Detect which cell encompasses the target text, then output its [X, Y] center coordinate. 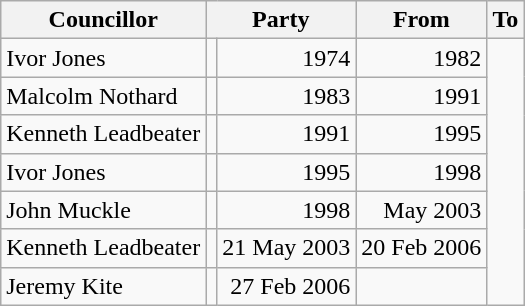
From [422, 20]
May 2003 [422, 210]
20 Feb 2006 [422, 248]
Jeremy Kite [104, 286]
John Muckle [104, 210]
1983 [286, 96]
Councillor [104, 20]
21 May 2003 [286, 248]
Party [281, 20]
27 Feb 2006 [286, 286]
To [506, 20]
1982 [422, 58]
1974 [286, 58]
Malcolm Nothard [104, 96]
